Determine the (X, Y) coordinate at the center of the cell enclosing the given text.  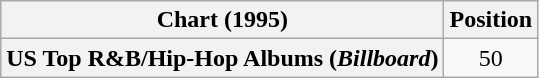
Chart (1995) (222, 20)
50 (491, 58)
Position (491, 20)
US Top R&B/Hip-Hop Albums (Billboard) (222, 58)
